Pinpoint the cell where the given text exists, returning its (x, y) midpoint coordinate. 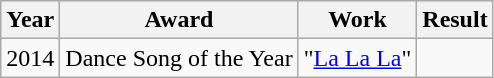
Dance Song of the Year (179, 58)
2014 (30, 58)
Year (30, 20)
"La La La" (358, 58)
Award (179, 20)
Work (358, 20)
Result (455, 20)
